Detect which cell encompasses the target text, then output its [X, Y] center coordinate. 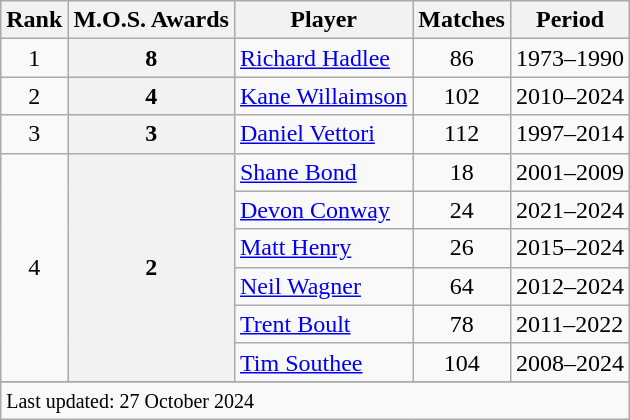
Neil Wagner [323, 286]
8 [152, 58]
104 [462, 362]
78 [462, 324]
102 [462, 96]
Matches [462, 20]
M.O.S. Awards [152, 20]
2008–2024 [570, 362]
2001–2009 [570, 172]
2011–2022 [570, 324]
Kane Willaimson [323, 96]
Daniel Vettori [323, 134]
Matt Henry [323, 248]
2015–2024 [570, 248]
Trent Boult [323, 324]
Richard Hadlee [323, 58]
24 [462, 210]
1973–1990 [570, 58]
18 [462, 172]
Devon Conway [323, 210]
Player [323, 20]
1997–2014 [570, 134]
Last updated: 27 October 2024 [316, 400]
Tim Southee [323, 362]
2010–2024 [570, 96]
2021–2024 [570, 210]
Period [570, 20]
Rank [34, 20]
26 [462, 248]
2012–2024 [570, 286]
Shane Bond [323, 172]
64 [462, 286]
86 [462, 58]
112 [462, 134]
1 [34, 58]
